Provide the [X, Y] coordinate of the cell's center where the given text is located.  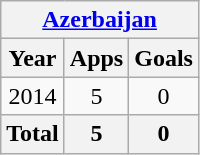
Goals [164, 58]
2014 [33, 96]
Total [33, 134]
Apps [96, 58]
Year [33, 58]
Azerbaijan [100, 20]
